Identify which cell holds the provided text, then report its [X, Y] central coordinate. 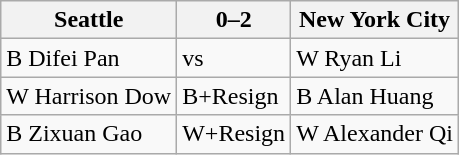
W Ryan Li [375, 58]
B Difei Pan [89, 58]
0–2 [234, 20]
B Zixuan Gao [89, 134]
B+Resign [234, 96]
W+Resign [234, 134]
New York City [375, 20]
B Alan Huang [375, 96]
W Alexander Qi [375, 134]
vs [234, 58]
W Harrison Dow [89, 96]
Seattle [89, 20]
